Scan for the cell matching the given text and deliver its (X, Y) coordinate at center. 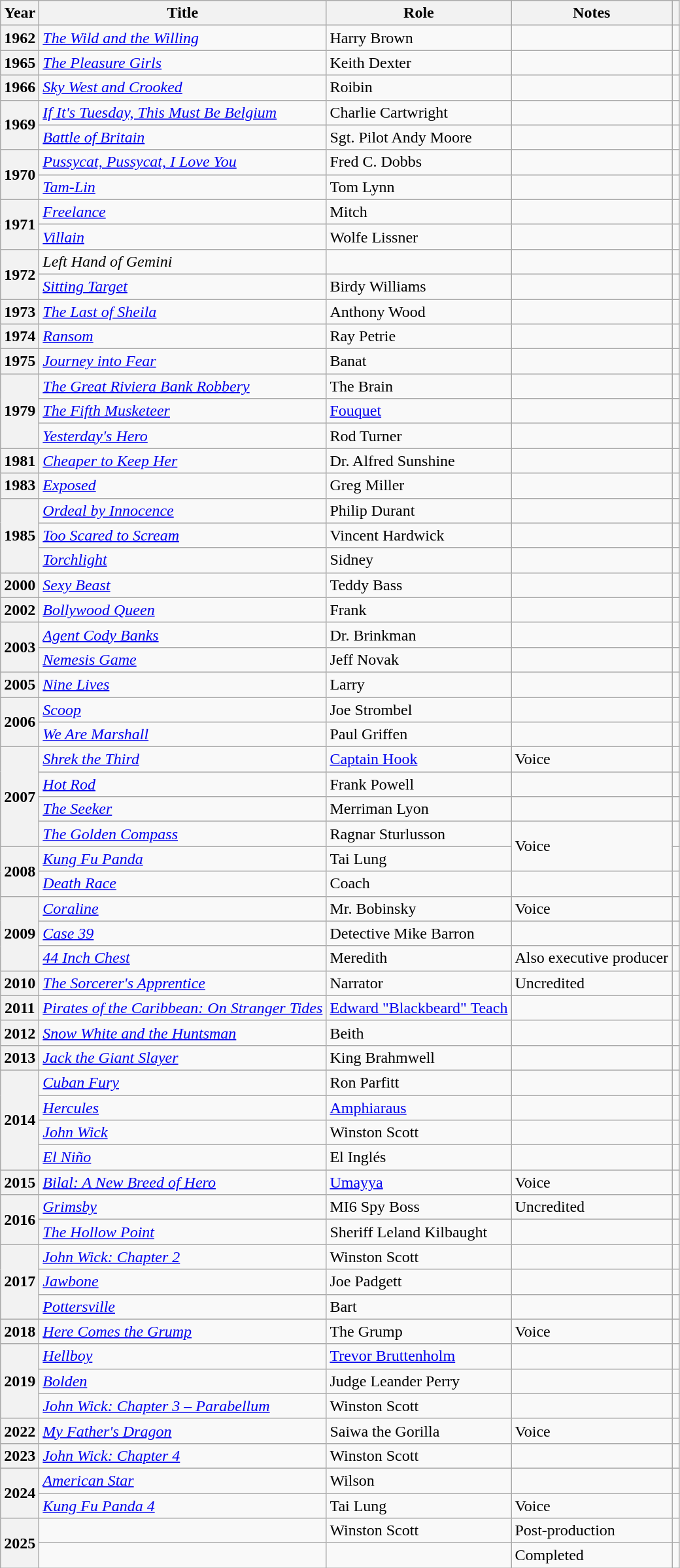
Jawbone (183, 1282)
The Pleasure Girls (183, 63)
Yesterday's Hero (183, 436)
Exposed (183, 486)
Merriman Lyon (418, 809)
King Brahmwell (418, 1058)
Cheaper to Keep Her (183, 461)
Sgt. Pilot Andy Moore (418, 137)
2008 (20, 871)
Sexy Beast (183, 585)
2012 (20, 1033)
Keith Dexter (418, 63)
1965 (20, 63)
Banat (418, 361)
John Wick: Chapter 4 (183, 1456)
The Fifth Musketeer (183, 411)
Freelance (183, 212)
1972 (20, 274)
1985 (20, 535)
Birdy Williams (418, 286)
Tom Lynn (418, 187)
El Niño (183, 1158)
2018 (20, 1331)
Jeff Novak (418, 659)
MI6 Spy Boss (418, 1207)
Notes (592, 13)
2002 (20, 610)
Role (418, 13)
El Inglés (418, 1158)
Roibin (418, 88)
2011 (20, 1008)
Ordeal by Innocence (183, 510)
Judge Leander Perry (418, 1381)
Fred C. Dobbs (418, 162)
We Are Marshall (183, 735)
2022 (20, 1431)
Agent Cody Banks (183, 635)
Frank Powell (418, 784)
Saiwa the Gorilla (418, 1431)
2013 (20, 1058)
The Grump (418, 1331)
Hercules (183, 1108)
1983 (20, 486)
Sidney (418, 560)
Kung Fu Panda (183, 859)
The Brain (418, 386)
2015 (20, 1182)
2010 (20, 983)
Also executive producer (592, 958)
John Wick (183, 1133)
Teddy Bass (418, 585)
Tam-Lin (183, 187)
Pussycat, Pussycat, I Love You (183, 162)
Joe Padgett (418, 1282)
2023 (20, 1456)
Edward "Blackbeard" Teach (418, 1008)
1971 (20, 224)
Kung Fu Panda 4 (183, 1505)
Torchlight (183, 560)
The Golden Compass (183, 834)
Hellboy (183, 1356)
Ragnar Sturlusson (418, 834)
Ransom (183, 337)
Shrek the Third (183, 759)
The Wild and the Willing (183, 38)
The Seeker (183, 809)
The Sorcerer's Apprentice (183, 983)
Fouquet (418, 411)
2016 (20, 1220)
Sitting Target (183, 286)
2024 (20, 1493)
Dr. Alfred Sunshine (418, 461)
2025 (20, 1543)
The Hollow Point (183, 1232)
Hot Rod (183, 784)
1979 (20, 411)
Charlie Cartwright (418, 112)
Title (183, 13)
Villain (183, 237)
Meredith (418, 958)
Paul Griffen (418, 735)
Dr. Brinkman (418, 635)
1966 (20, 88)
If It's Tuesday, This Must Be Belgium (183, 112)
44 Inch Chest (183, 958)
1970 (20, 175)
Narrator (418, 983)
Left Hand of Gemini (183, 261)
Year (20, 13)
2019 (20, 1381)
Anthony Wood (418, 312)
Too Scared to Scream (183, 535)
1974 (20, 337)
Frank (418, 610)
American Star (183, 1480)
Captain Hook (418, 759)
Coraline (183, 909)
Nemesis Game (183, 659)
Battle of Britain (183, 137)
Vincent Hardwick (418, 535)
Nine Lives (183, 684)
1962 (20, 38)
Mr. Bobinsky (418, 909)
Wilson (418, 1480)
2006 (20, 722)
Bollywood Queen (183, 610)
Beith (418, 1033)
2014 (20, 1120)
The Last of Sheila (183, 312)
1975 (20, 361)
Bolden (183, 1381)
Scoop (183, 709)
Case 39 (183, 933)
John Wick: Chapter 2 (183, 1257)
Rod Turner (418, 436)
Amphiaraus (418, 1108)
Sheriff Leland Kilbaught (418, 1232)
Larry (418, 684)
2009 (20, 933)
Pottersville (183, 1307)
Joe Strombel (418, 709)
Philip Durant (418, 510)
Ray Petrie (418, 337)
Sky West and Crooked (183, 88)
2017 (20, 1282)
Coach (418, 884)
1969 (20, 125)
Wolfe Lissner (418, 237)
Bart (418, 1307)
Death Race (183, 884)
Journey into Fear (183, 361)
Pirates of the Caribbean: On Stranger Tides (183, 1008)
Here Comes the Grump (183, 1331)
Post-production (592, 1531)
2000 (20, 585)
Ron Parfitt (418, 1082)
2007 (20, 797)
Completed (592, 1556)
Harry Brown (418, 38)
Greg Miller (418, 486)
1981 (20, 461)
2005 (20, 684)
The Great Riviera Bank Robbery (183, 386)
Cuban Fury (183, 1082)
Snow White and the Huntsman (183, 1033)
My Father's Dragon (183, 1431)
Jack the Giant Slayer (183, 1058)
Grimsby (183, 1207)
1973 (20, 312)
Mitch (418, 212)
2003 (20, 647)
Bilal: A New Breed of Hero (183, 1182)
Detective Mike Barron (418, 933)
Umayya (418, 1182)
Trevor Bruttenholm (418, 1356)
John Wick: Chapter 3 – Parabellum (183, 1406)
